Identify which cell holds the provided text, then report its [X, Y] central coordinate. 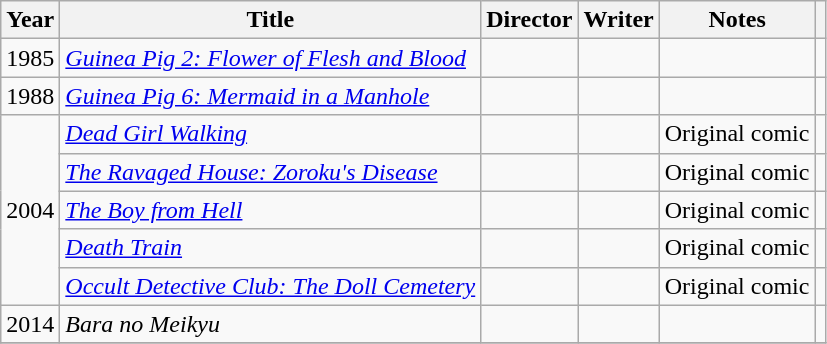
Notes [737, 20]
Dead Girl Walking [270, 134]
Title [270, 20]
Bara no Meikyu [270, 324]
Writer [618, 20]
Guinea Pig 2: Flower of Flesh and Blood [270, 58]
Occult Detective Club: The Doll Cemetery [270, 286]
2014 [30, 324]
Guinea Pig 6: Mermaid in a Manhole [270, 96]
The Ravaged House: Zoroku's Disease [270, 172]
1988 [30, 96]
2004 [30, 210]
Director [530, 20]
The Boy from Hell [270, 210]
Year [30, 20]
1985 [30, 58]
Death Train [270, 248]
